Extract the [x, y] coordinate from the center of the cell holding the provided text.  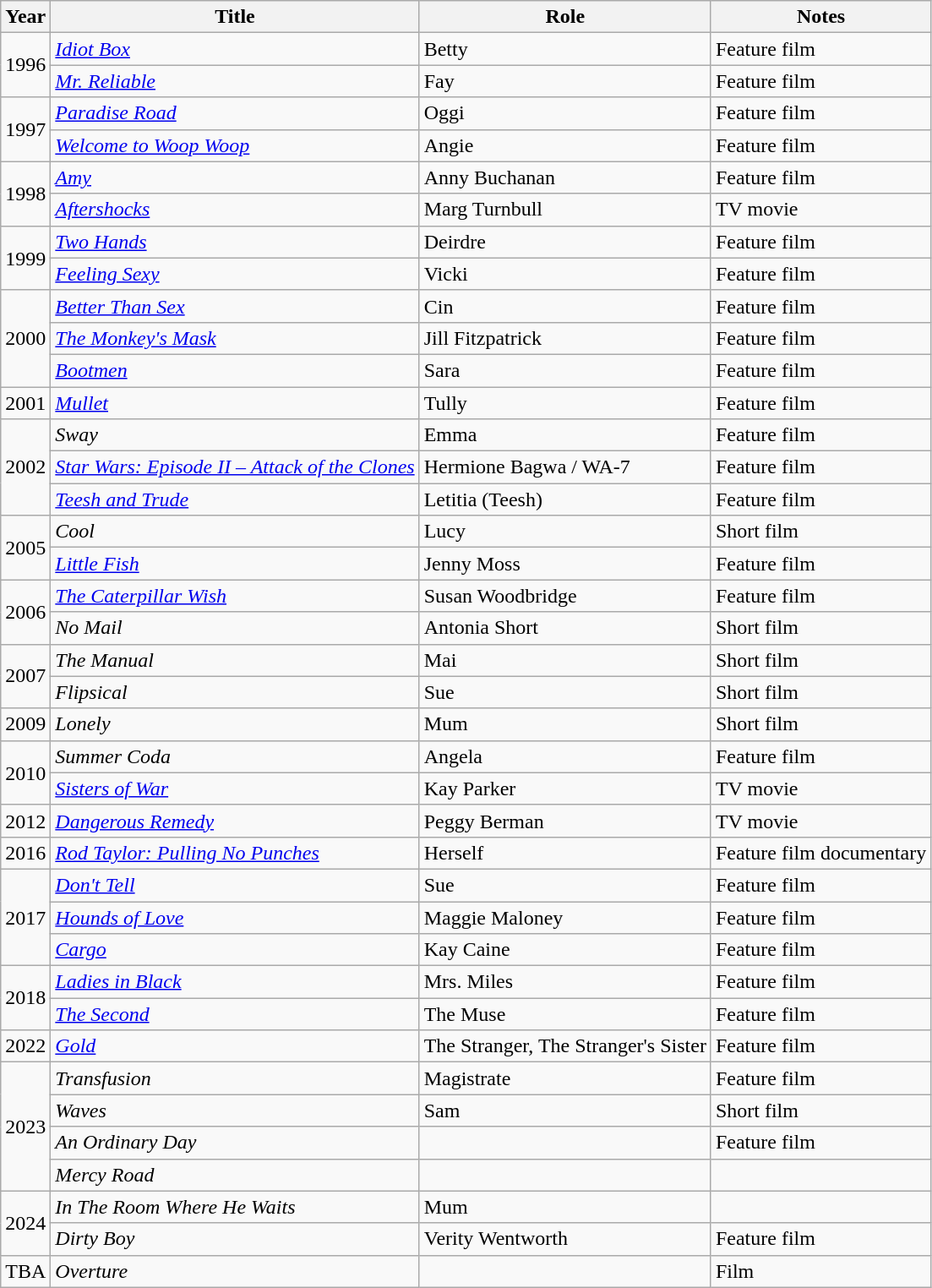
Dirty Boy [235, 1239]
The Monkey's Mask [235, 338]
Lonely [235, 724]
Paradise Road [235, 113]
Year [25, 17]
Ladies in Black [235, 982]
2007 [25, 676]
Feeling Sexy [235, 274]
Verity Wentworth [564, 1239]
Jenny Moss [564, 564]
Don't Tell [235, 885]
Role [564, 17]
Cargo [235, 950]
Mercy Road [235, 1175]
TBA [25, 1271]
Angela [564, 756]
Film [820, 1271]
Peggy Berman [564, 821]
Cool [235, 532]
1998 [25, 194]
Kay Parker [564, 789]
Susan Woodbridge [564, 596]
The Muse [564, 1014]
An Ordinary Day [235, 1143]
Better Than Sex [235, 306]
Anny Buchanan [564, 177]
In The Room Where He Waits [235, 1207]
Cin [564, 306]
Notes [820, 17]
No Mail [235, 628]
2018 [25, 998]
2022 [25, 1046]
Deirdre [564, 242]
Letitia (Teesh) [564, 499]
Herself [564, 853]
Mullet [235, 403]
Hermione Bagwa / WA-7 [564, 467]
Emma [564, 435]
Sara [564, 370]
Angie [564, 145]
2009 [25, 724]
2016 [25, 853]
The Second [235, 1014]
Hounds of Love [235, 917]
Mai [564, 660]
Sisters of War [235, 789]
The Stranger, The Stranger's Sister [564, 1046]
1996 [25, 65]
Mr. Reliable [235, 81]
The Manual [235, 660]
Title [235, 17]
Two Hands [235, 242]
Transfusion [235, 1078]
Teesh and Trude [235, 499]
Maggie Maloney [564, 917]
Rod Taylor: Pulling No Punches [235, 853]
2024 [25, 1223]
Gold [235, 1046]
Idiot Box [235, 49]
Jill Fitzpatrick [564, 338]
1999 [25, 258]
2000 [25, 338]
The Caterpillar Wish [235, 596]
1997 [25, 129]
2010 [25, 772]
2012 [25, 821]
Flipsical [235, 692]
Aftershocks [235, 210]
Mrs. Miles [564, 982]
Kay Caine [564, 950]
Welcome to Woop Woop [235, 145]
Little Fish [235, 564]
Oggi [564, 113]
Betty [564, 49]
Vicki [564, 274]
Bootmen [235, 370]
Tully [564, 403]
2023 [25, 1127]
Summer Coda [235, 756]
2001 [25, 403]
Feature film documentary [820, 853]
2006 [25, 612]
Dangerous Remedy [235, 821]
Sam [564, 1111]
2017 [25, 917]
Magistrate [564, 1078]
Fay [564, 81]
Amy [235, 177]
Overture [235, 1271]
Waves [235, 1111]
2005 [25, 548]
2002 [25, 467]
Sway [235, 435]
Antonia Short [564, 628]
Star Wars: Episode II – Attack of the Clones [235, 467]
Marg Turnbull [564, 210]
Lucy [564, 532]
